Determine the (x, y) coordinate at the center of the cell enclosing the given text.  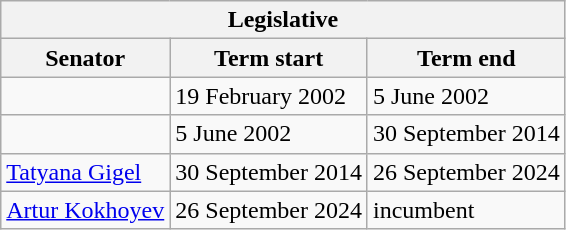
Artur Kokhoyev (86, 210)
incumbent (466, 210)
Term end (466, 58)
Tatyana Gigel (86, 172)
Legislative (283, 20)
Senator (86, 58)
19 February 2002 (269, 96)
Term start (269, 58)
